Identify which cell holds the provided text, then report its [X, Y] central coordinate. 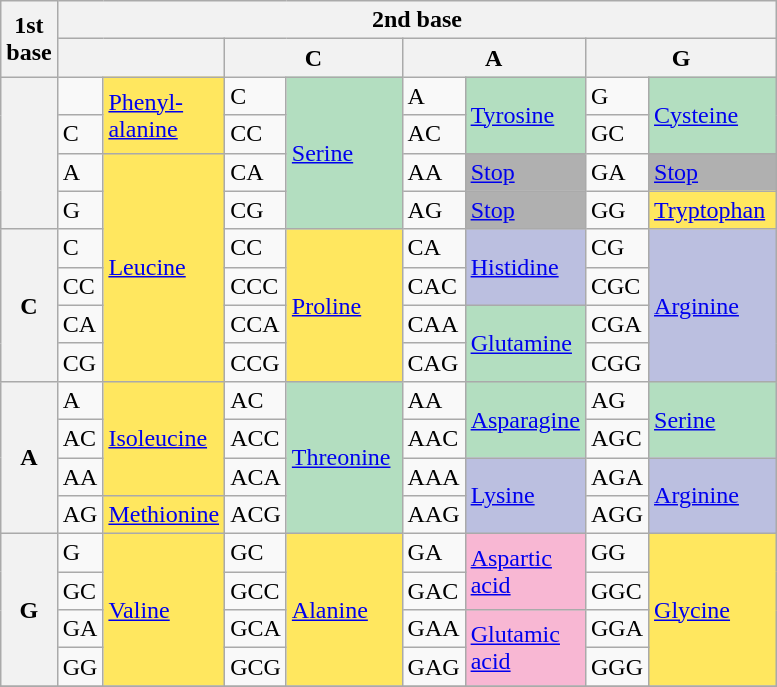
Methionine [164, 515]
Proline [344, 305]
GAG [434, 667]
GCA [256, 629]
GAC [434, 591]
AGC [616, 438]
ACC [256, 438]
ACA [256, 477]
GGG [616, 667]
Tyrosine [525, 115]
CAA [434, 324]
CAC [434, 286]
GCC [256, 591]
Glutamine [525, 343]
2nd base [417, 20]
CCC [256, 286]
AAA [434, 477]
Glutamicacid [525, 648]
AAG [434, 515]
Alanine [344, 610]
GGC [616, 591]
Leucine [164, 267]
Histidine [525, 267]
Glycine [713, 610]
CCA [256, 324]
Valine [164, 610]
Lysine [525, 496]
Threonine [344, 457]
Phenyl-alanine [164, 115]
Asparagine [525, 419]
CCG [256, 362]
CAG [434, 362]
CGG [616, 362]
ACG [256, 515]
AGA [616, 477]
AAC [434, 438]
GAA [434, 629]
CGA [616, 324]
Asparticacid [525, 572]
GCG [256, 667]
CGC [616, 286]
Cysteine [713, 115]
Tryptophan [713, 210]
1stbase [29, 39]
AGG [616, 515]
Isoleucine [164, 438]
GGA [616, 629]
